Return the (X, Y) coordinate for the center point of the cell that contains the specified text.  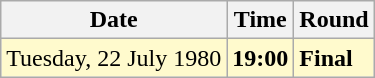
19:00 (260, 58)
Time (260, 20)
Round (334, 20)
Date (114, 20)
Final (334, 58)
Tuesday, 22 July 1980 (114, 58)
